Return the (x, y) coordinate for the center point of the cell that contains the specified text.  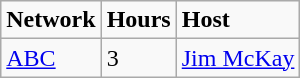
3 (138, 58)
Hours (138, 20)
ABC (51, 58)
Host (238, 20)
Jim McKay (238, 58)
Network (51, 20)
